Detect which cell encompasses the target text, then output its [X, Y] center coordinate. 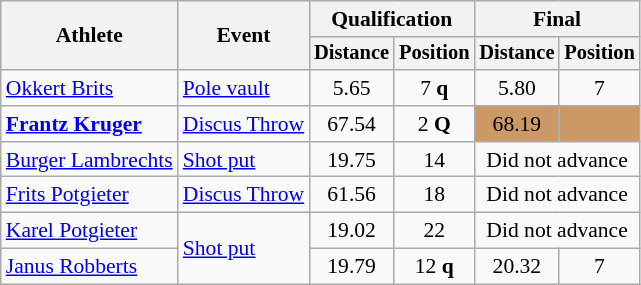
Qualification [392, 19]
Frits Potgieter [90, 195]
20.32 [516, 267]
Athlete [90, 36]
5.80 [516, 88]
Pole vault [244, 88]
Burger Lambrechts [90, 160]
68.19 [516, 124]
18 [434, 195]
19.75 [352, 160]
19.79 [352, 267]
22 [434, 231]
12 q [434, 267]
61.56 [352, 195]
Event [244, 36]
Karel Potgieter [90, 231]
2 Q [434, 124]
Frantz Kruger [90, 124]
5.65 [352, 88]
Okkert Brits [90, 88]
19.02 [352, 231]
Janus Robberts [90, 267]
Final [556, 19]
67.54 [352, 124]
7 q [434, 88]
14 [434, 160]
